For the text-containing cell, return its midpoint in (X, Y) coordinate format. 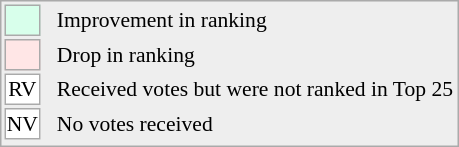
Improvement in ranking (254, 20)
No votes received (254, 124)
Drop in ranking (254, 55)
Received votes but were not ranked in Top 25 (254, 90)
NV (22, 124)
RV (22, 90)
